For the text-containing cell, return its midpoint in (X, Y) coordinate format. 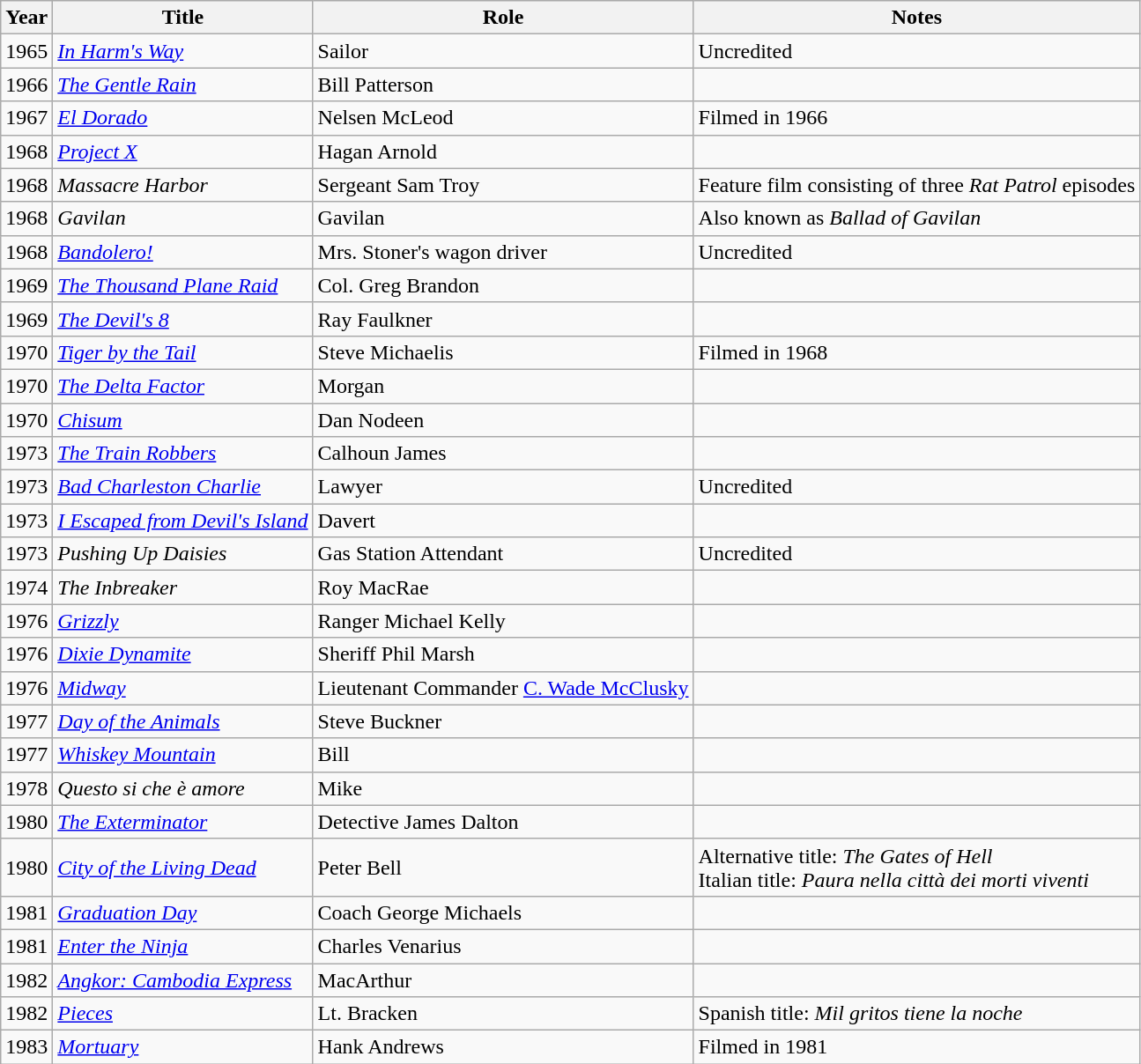
Whiskey Mountain (183, 755)
Detective James Dalton (503, 822)
Charles Venarius (503, 946)
Sailor (503, 51)
Ray Faulkner (503, 319)
1967 (26, 118)
Pushing Up Daisies (183, 554)
Dan Nodeen (503, 420)
Bill (503, 755)
Also known as Ballad of Gavilan (916, 218)
Bandolero! (183, 252)
Day of the Animals (183, 721)
Davert (503, 521)
1965 (26, 51)
The Exterminator (183, 822)
Feature film consisting of three Rat Patrol episodes (916, 185)
Ranger Michael Kelly (503, 621)
Steve Michaelis (503, 352)
City of the Living Dead (183, 867)
Spanish title: Mil gritos tiene la noche (916, 1014)
Mrs. Stoner's wagon driver (503, 252)
Hank Andrews (503, 1047)
Morgan (503, 386)
Role (503, 18)
Questo si che è amore (183, 788)
1978 (26, 788)
Peter Bell (503, 867)
Lt. Bracken (503, 1014)
Steve Buckner (503, 721)
Col. Greg Brandon (503, 285)
The Train Robbers (183, 454)
Enter the Ninja (183, 946)
Massacre Harbor (183, 185)
Lawyer (503, 487)
Notes (916, 18)
El Dorado (183, 118)
Dixie Dynamite (183, 654)
Alternative title: The Gates of HellItalian title: Paura nella città dei morti viventi (916, 867)
Project X (183, 151)
Nelsen McLeod (503, 118)
The Devil's 8 (183, 319)
Sergeant Sam Troy (503, 185)
Sheriff Phil Marsh (503, 654)
Hagan Arnold (503, 151)
Pieces (183, 1014)
The Delta Factor (183, 386)
Grizzly (183, 621)
Filmed in 1966 (916, 118)
Chisum (183, 420)
Bill Patterson (503, 85)
Year (26, 18)
1966 (26, 85)
Coach George Michaels (503, 913)
1983 (26, 1047)
Gas Station Attendant (503, 554)
The Thousand Plane Raid (183, 285)
Filmed in 1968 (916, 352)
In Harm's Way (183, 51)
Midway (183, 688)
Filmed in 1981 (916, 1047)
Title (183, 18)
MacArthur (503, 980)
Graduation Day (183, 913)
The Inbreaker (183, 587)
Roy MacRae (503, 587)
1974 (26, 587)
Lieutenant Commander C. Wade McClusky (503, 688)
Bad Charleston Charlie (183, 487)
Tiger by the Tail (183, 352)
Calhoun James (503, 454)
Mike (503, 788)
I Escaped from Devil's Island (183, 521)
Mortuary (183, 1047)
Angkor: Cambodia Express (183, 980)
The Gentle Rain (183, 85)
